From the cell containing the given text, extract its center point as [X, Y] coordinate. 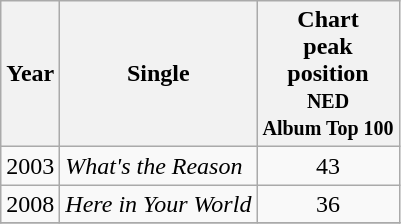
Single [158, 74]
2008 [30, 204]
Chart peak position NEDAlbum Top 100 [328, 74]
2003 [30, 166]
Here in Your World [158, 204]
What's the Reason [158, 166]
43 [328, 166]
Year [30, 74]
36 [328, 204]
